From the cell containing the given text, extract its center point as [X, Y] coordinate. 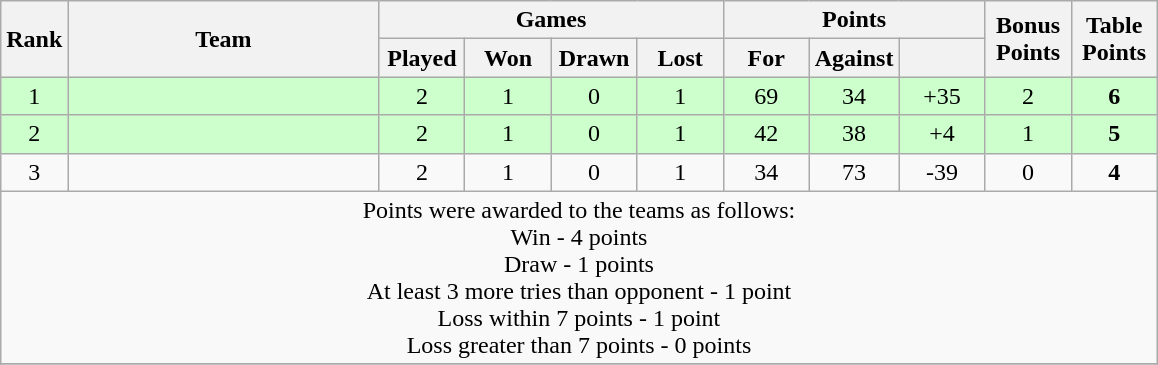
Drawn [594, 58]
69 [766, 96]
73 [854, 172]
Played [422, 58]
5 [1114, 134]
Points [854, 20]
Lost [680, 58]
3 [34, 172]
+4 [942, 134]
Team [224, 39]
Against [854, 58]
Games [551, 20]
Rank [34, 39]
6 [1114, 96]
-39 [942, 172]
38 [854, 134]
Table Points [1114, 39]
Won [508, 58]
For [766, 58]
+35 [942, 96]
42 [766, 134]
4 [1114, 172]
BonusPoints [1028, 39]
